Detect which cell encompasses the target text, then output its [X, Y] center coordinate. 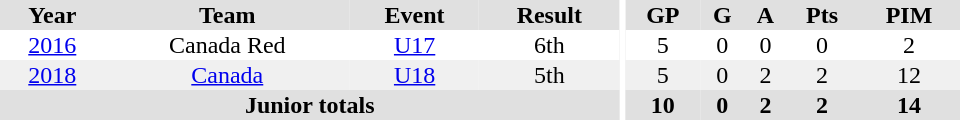
12 [909, 75]
Junior totals [310, 105]
14 [909, 105]
U17 [414, 45]
Pts [822, 15]
Canada [228, 75]
G [722, 15]
Year [52, 15]
A [766, 15]
Team [228, 15]
PIM [909, 15]
5th [549, 75]
Canada Red [228, 45]
GP [664, 15]
2016 [52, 45]
Result [549, 15]
2018 [52, 75]
10 [664, 105]
Event [414, 15]
U18 [414, 75]
6th [549, 45]
